Determine the (X, Y) coordinate at the center of the cell enclosing the given text.  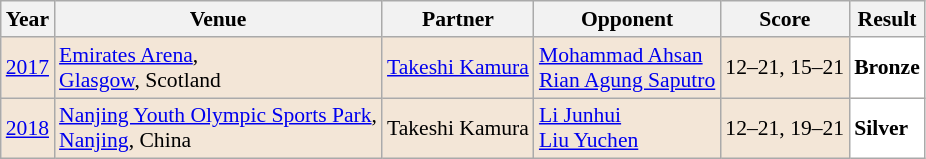
Nanjing Youth Olympic Sports Park,Nanjing, China (218, 128)
Partner (458, 19)
Li Junhui Liu Yuchen (627, 128)
Silver (887, 128)
12–21, 19–21 (784, 128)
Opponent (627, 19)
Score (784, 19)
2017 (28, 68)
Year (28, 19)
Venue (218, 19)
Result (887, 19)
Emirates Arena,Glasgow, Scotland (218, 68)
12–21, 15–21 (784, 68)
2018 (28, 128)
Bronze (887, 68)
Mohammad Ahsan Rian Agung Saputro (627, 68)
